Output the (X, Y) coordinate of the center of the cell containing the given text.  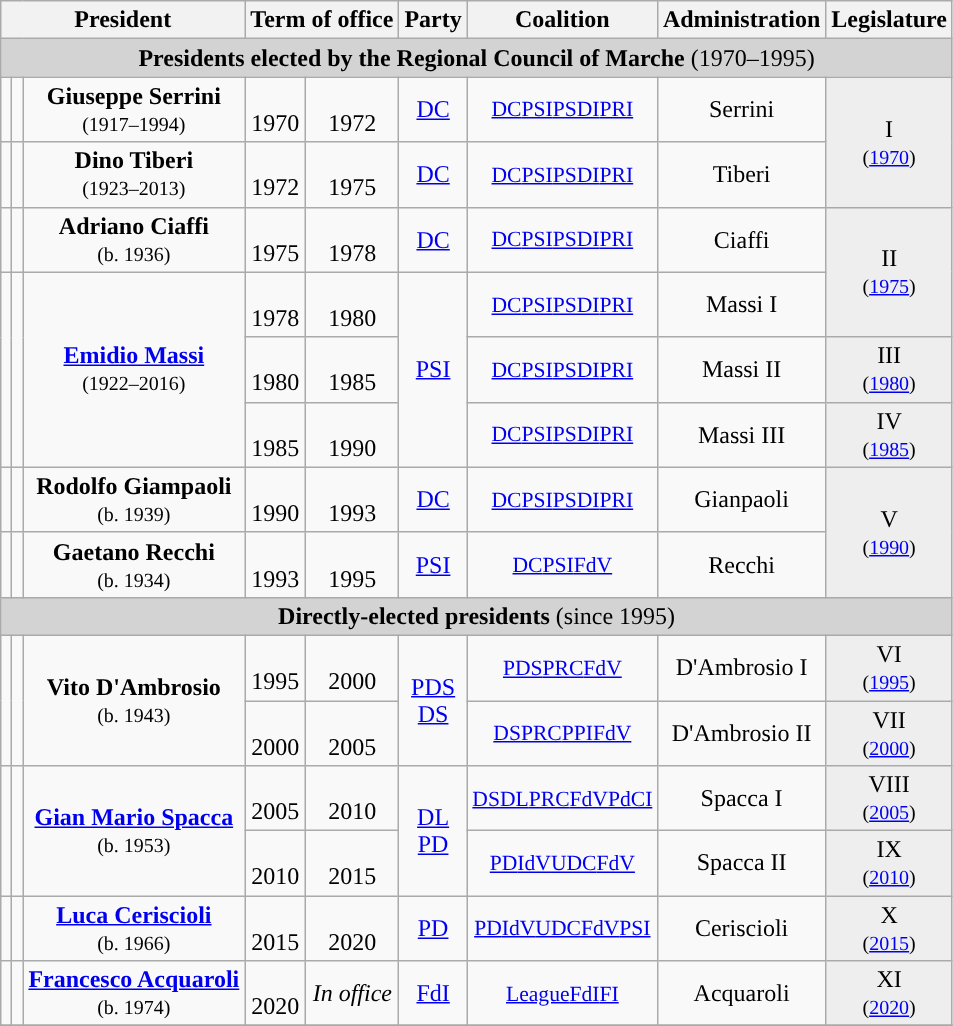
Legislature (890, 20)
Presidents elected by the Regional Council of Marche (1970–1995) (477, 58)
Directly-elected presidents (since 1995) (477, 616)
D'Ambrosio I (741, 668)
DLPD (433, 831)
PD (433, 928)
Emidio Massi(1922–2016) (134, 370)
DSPRCPPIFdV (562, 732)
FdI (433, 994)
Coalition (562, 20)
IV (1985) (890, 434)
Recchi (741, 564)
Tiberi (741, 174)
Term of office (322, 20)
Gaetano Recchi(b. 1934) (134, 564)
Gian Mario Spacca(b. 1953) (134, 831)
Spacca I (741, 798)
Vito D'Ambrosio(b. 1943) (134, 700)
Francesco Acquaroli(b. 1974) (134, 994)
II (1975) (890, 272)
DSDLPRCFdVPdCI (562, 798)
D'Ambrosio II (741, 732)
PDIdVUDCFdVPSI (562, 928)
PDSDS (433, 700)
PDIdVUDCFdV (562, 864)
Acquaroli (741, 994)
Spacca II (741, 864)
III (1980) (890, 370)
Luca Ceriscioli(b. 1966) (134, 928)
Giuseppe Serrini(1917–1994) (134, 110)
Adriano Ciaffi(b. 1936) (134, 240)
Ciaffi (741, 240)
Rodolfo Giampaoli(b. 1939) (134, 500)
Ceriscioli (741, 928)
Administration (741, 20)
VII (2000) (890, 732)
1970 (276, 110)
Dino Tiberi(1923–2013) (134, 174)
Party (433, 20)
XI (2020) (890, 994)
PDSPRCFdV (562, 668)
Gianpaoli (741, 500)
Massi III (741, 434)
Massi I (741, 304)
VIII (2005) (890, 798)
V (1990) (890, 532)
President (123, 20)
IX (2010) (890, 864)
X (2015) (890, 928)
Massi II (741, 370)
I (1970) (890, 142)
In office (352, 994)
VI (1995) (890, 668)
LeagueFdIFI (562, 994)
Serrini (741, 110)
DCPSIFdV (562, 564)
